Return [X, Y] of the center of cell containing provided text 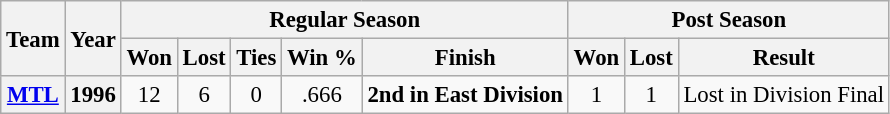
2nd in East Division [465, 95]
6 [204, 95]
Post Season [728, 20]
Year [93, 38]
1996 [93, 95]
.666 [322, 95]
Result [784, 58]
0 [256, 95]
12 [149, 95]
Regular Season [344, 20]
Win % [322, 58]
Team [33, 38]
Finish [465, 58]
Lost in Division Final [784, 95]
MTL [33, 95]
Ties [256, 58]
